From the cell containing the given text, extract its center point as [x, y] coordinate. 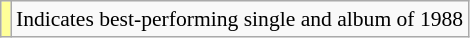
Indicates best-performing single and album of 1988 [240, 19]
